Provide the (x, y) coordinate of the cell's center where the given text is located.  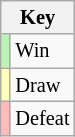
Draw (42, 85)
Defeat (42, 118)
Win (42, 51)
Key (38, 17)
